Identify which cell holds the provided text, then report its (x, y) central coordinate. 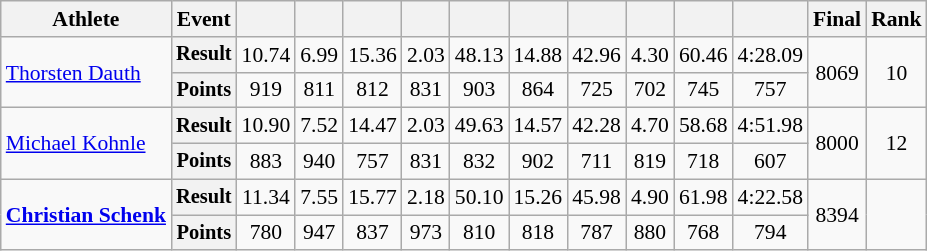
2.18 (426, 197)
4.70 (650, 126)
14.57 (538, 126)
Rank (896, 19)
7.55 (319, 197)
10 (896, 72)
4.30 (650, 55)
902 (538, 162)
4:51.98 (770, 126)
7.52 (319, 126)
864 (538, 90)
42.96 (596, 55)
14.88 (538, 55)
45.98 (596, 197)
42.28 (596, 126)
819 (650, 162)
832 (480, 162)
787 (596, 233)
60.46 (704, 55)
818 (538, 233)
Athlete (86, 19)
883 (266, 162)
6.99 (319, 55)
14.47 (372, 126)
Christian Schenk (86, 214)
8069 (837, 72)
Michael Kohnle (86, 144)
811 (319, 90)
725 (596, 90)
10.74 (266, 55)
8394 (837, 214)
745 (704, 90)
794 (770, 233)
973 (426, 233)
Event (204, 19)
50.10 (480, 197)
48.13 (480, 55)
58.68 (704, 126)
812 (372, 90)
10.90 (266, 126)
8000 (837, 144)
11.34 (266, 197)
15.77 (372, 197)
903 (480, 90)
919 (266, 90)
780 (266, 233)
4:22.58 (770, 197)
49.63 (480, 126)
947 (319, 233)
940 (319, 162)
12 (896, 144)
15.26 (538, 197)
810 (480, 233)
Thorsten Dauth (86, 72)
15.36 (372, 55)
702 (650, 90)
4:28.09 (770, 55)
718 (704, 162)
4.90 (650, 197)
711 (596, 162)
61.98 (704, 197)
607 (770, 162)
880 (650, 233)
768 (704, 233)
837 (372, 233)
Final (837, 19)
